Find where the given text appears and provide that cell's center as (x, y) coordinate. 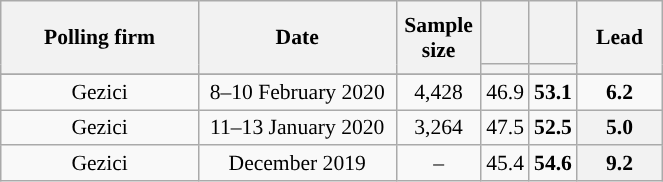
54.6 (553, 164)
Polling firm (100, 38)
Date (297, 38)
45.4 (505, 164)
6.2 (620, 92)
4,428 (438, 92)
– (438, 164)
47.5 (505, 128)
Lead (620, 38)
Sample size (438, 38)
8–10 February 2020 (297, 92)
3,264 (438, 128)
53.1 (553, 92)
11–13 January 2020 (297, 128)
46.9 (505, 92)
9.2 (620, 164)
52.5 (553, 128)
December 2019 (297, 164)
5.0 (620, 128)
